Provide the (x, y) coordinate of the cell's center where the given text is located.  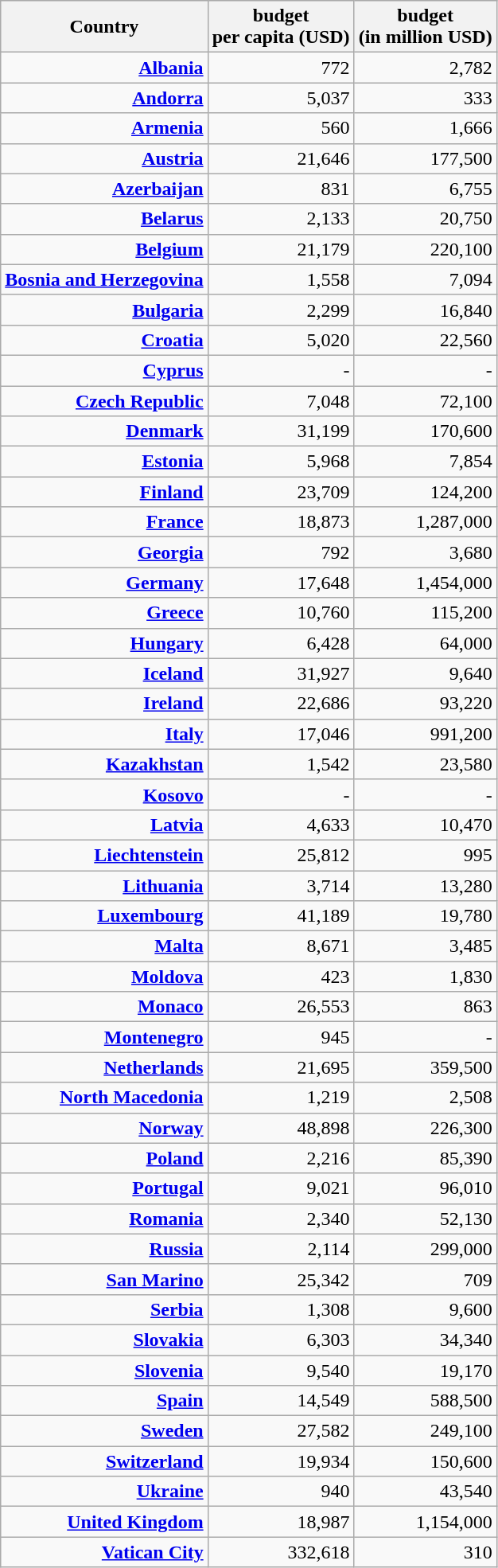
26,553 (281, 1007)
Kazakhstan (104, 764)
Ukraine (104, 1492)
18,987 (281, 1522)
Iceland (104, 673)
249,100 (425, 1431)
21,695 (281, 1067)
1,542 (281, 764)
Bosnia and Herzegovina (104, 279)
Kosovo (104, 794)
772 (281, 68)
7,048 (281, 400)
Norway (104, 1128)
United Kingdom (104, 1522)
2,782 (425, 68)
22,686 (281, 704)
budget (in million USD) (425, 27)
6,303 (281, 1340)
72,100 (425, 400)
Ireland (104, 704)
Luxembourg (104, 916)
Belarus (104, 219)
31,927 (281, 673)
170,600 (425, 431)
560 (281, 128)
10,470 (425, 825)
10,760 (281, 613)
226,300 (425, 1128)
333 (425, 98)
Montenegro (104, 1037)
13,280 (425, 886)
Slovenia (104, 1370)
Liechtenstein (104, 855)
9,640 (425, 673)
9,600 (425, 1309)
Albania (104, 68)
96,010 (425, 1188)
995 (425, 855)
43,540 (425, 1492)
Italy (104, 734)
Moldova (104, 977)
310 (425, 1552)
Denmark (104, 431)
Estonia (104, 462)
1,558 (281, 279)
Andorra (104, 98)
Poland (104, 1158)
Slovakia (104, 1340)
4,633 (281, 825)
359,500 (425, 1067)
Russia (104, 1249)
6,755 (425, 189)
Country (104, 27)
1,219 (281, 1098)
Georgia (104, 552)
3,485 (425, 946)
France (104, 522)
1,666 (425, 128)
41,189 (281, 916)
23,709 (281, 492)
23,580 (425, 764)
Greece (104, 613)
North Macedonia (104, 1098)
Serbia (104, 1309)
22,560 (425, 340)
budget per capita (USD) (281, 27)
940 (281, 1492)
25,812 (281, 855)
8,671 (281, 946)
9,540 (281, 1370)
Latvia (104, 825)
Switzerland (104, 1461)
5,020 (281, 340)
85,390 (425, 1158)
150,600 (425, 1461)
Spain (104, 1401)
17,648 (281, 583)
9,021 (281, 1188)
3,714 (281, 886)
17,046 (281, 734)
2,299 (281, 310)
2,114 (281, 1249)
Lithuania (104, 886)
423 (281, 977)
220,100 (425, 249)
14,549 (281, 1401)
Belgium (104, 249)
21,179 (281, 249)
2,340 (281, 1219)
52,130 (425, 1219)
3,680 (425, 552)
1,308 (281, 1309)
Finland (104, 492)
2,508 (425, 1098)
San Marino (104, 1279)
34,340 (425, 1340)
Armenia (104, 128)
Croatia (104, 340)
7,094 (425, 279)
6,428 (281, 643)
Sweden (104, 1431)
19,780 (425, 916)
5,037 (281, 98)
792 (281, 552)
945 (281, 1037)
Malta (104, 946)
Vatican City (104, 1552)
19,170 (425, 1370)
332,618 (281, 1552)
831 (281, 189)
2,133 (281, 219)
Cyprus (104, 370)
Azerbaijan (104, 189)
Bulgaria (104, 310)
Hungary (104, 643)
Portugal (104, 1188)
21,646 (281, 158)
31,199 (281, 431)
20,750 (425, 219)
7,854 (425, 462)
27,582 (281, 1431)
991,200 (425, 734)
1,154,000 (425, 1522)
177,500 (425, 158)
1,287,000 (425, 522)
5,968 (281, 462)
25,342 (281, 1279)
Monaco (104, 1007)
19,934 (281, 1461)
709 (425, 1279)
16,840 (425, 310)
299,000 (425, 1249)
Netherlands (104, 1067)
115,200 (425, 613)
1,830 (425, 977)
Austria (104, 158)
Czech Republic (104, 400)
863 (425, 1007)
48,898 (281, 1128)
18,873 (281, 522)
124,200 (425, 492)
Romania (104, 1219)
64,000 (425, 643)
2,216 (281, 1158)
1,454,000 (425, 583)
93,220 (425, 704)
588,500 (425, 1401)
Germany (104, 583)
